Extract the (x, y) coordinate from the center of the cell holding the provided text.  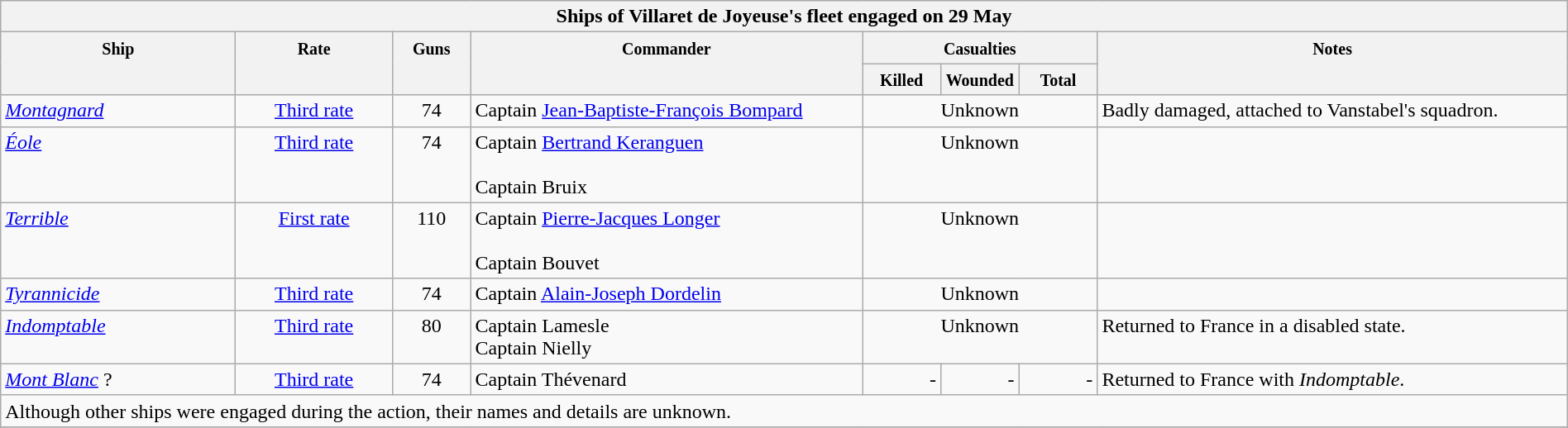
Tyrannicide (118, 294)
Captain Jean-Baptiste-François Bompard (667, 111)
Captain LamesleCaptain Nielly (667, 337)
Casualties (980, 48)
Éole (118, 164)
Ship (118, 64)
Captain Alain-Joseph Dordelin (667, 294)
Indomptable (118, 337)
Ships of Villaret de Joyeuse's fleet engaged on 29 May (784, 17)
110 (432, 240)
Terrible (118, 240)
Rate (314, 64)
Badly damaged, attached to Vanstabel's squadron. (1332, 111)
Returned to France in a disabled state. (1332, 337)
Captain Pierre-Jacques LongerCaptain Bouvet (667, 240)
Wounded (979, 79)
First rate (314, 240)
Mont Blanc ? (118, 379)
Notes (1332, 64)
Although other ships were engaged during the action, their names and details are unknown. (784, 411)
Guns (432, 64)
Returned to France with Indomptable. (1332, 379)
Captain Thévenard (667, 379)
80 (432, 337)
Total (1059, 79)
Montagnard (118, 111)
Commander (667, 64)
Captain Bertrand KeranguenCaptain Bruix (667, 164)
Killed (901, 79)
